Identify which cell holds the provided text, then report its [X, Y] central coordinate. 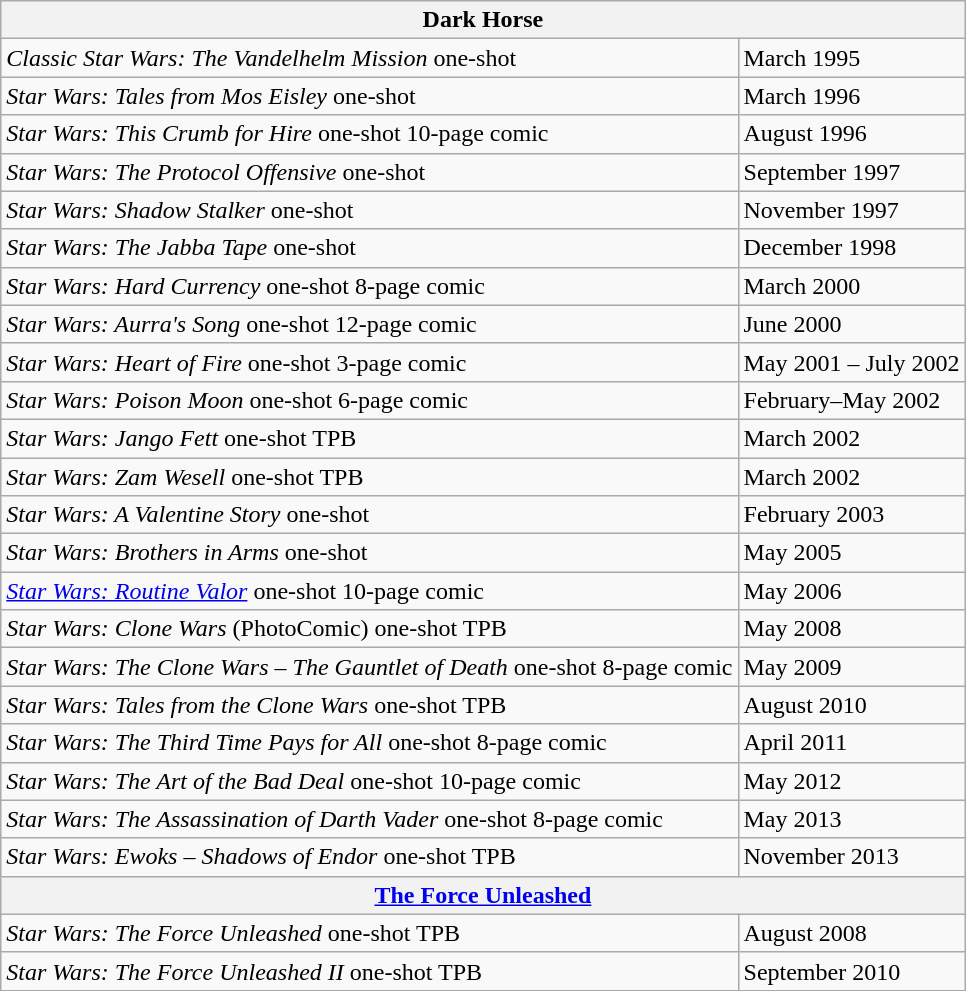
May 2009 [852, 667]
Star Wars: A Valentine Story one-shot [370, 515]
Star Wars: The Clone Wars – The Gauntlet of Death one-shot 8-page comic [370, 667]
March 1996 [852, 96]
Star Wars: Tales from the Clone Wars one-shot TPB [370, 705]
February 2003 [852, 515]
Star Wars: Tales from Mos Eisley one-shot [370, 96]
Star Wars: Clone Wars (PhotoComic) one-shot TPB [370, 629]
Star Wars: The Art of the Bad Deal one-shot 10-page comic [370, 781]
Star Wars: The Assassination of Darth Vader one-shot 8-page comic [370, 819]
May 2008 [852, 629]
Star Wars: Shadow Stalker one-shot [370, 210]
November 1997 [852, 210]
Star Wars: Heart of Fire one-shot 3-page comic [370, 362]
March 2000 [852, 286]
March 1995 [852, 58]
Star Wars: Poison Moon one-shot 6-page comic [370, 400]
May 2001 – July 2002 [852, 362]
Classic Star Wars: The Vandelhelm Mission one-shot [370, 58]
September 2010 [852, 971]
Star Wars: Zam Wesell one-shot TPB [370, 477]
February–May 2002 [852, 400]
Star Wars: The Third Time Pays for All one-shot 8-page comic [370, 743]
Star Wars: Routine Valor one-shot 10-page comic [370, 591]
August 2010 [852, 705]
May 2005 [852, 553]
June 2000 [852, 324]
Star Wars: Aurra's Song one-shot 12-page comic [370, 324]
May 2012 [852, 781]
November 2013 [852, 857]
August 1996 [852, 134]
Star Wars: Brothers in Arms one-shot [370, 553]
April 2011 [852, 743]
Star Wars: The Force Unleashed one-shot TPB [370, 933]
Star Wars: The Jabba Tape one-shot [370, 248]
Star Wars: The Force Unleashed II one-shot TPB [370, 971]
September 1997 [852, 172]
December 1998 [852, 248]
August 2008 [852, 933]
May 2006 [852, 591]
Star Wars: The Protocol Offensive one-shot [370, 172]
Dark Horse [483, 20]
Star Wars: This Crumb for Hire one-shot 10-page comic [370, 134]
Star Wars: Hard Currency one-shot 8-page comic [370, 286]
May 2013 [852, 819]
The Force Unleashed [483, 895]
Star Wars: Jango Fett one-shot TPB [370, 438]
Star Wars: Ewoks – Shadows of Endor one-shot TPB [370, 857]
